For the text-containing cell, return its midpoint in [X, Y] coordinate format. 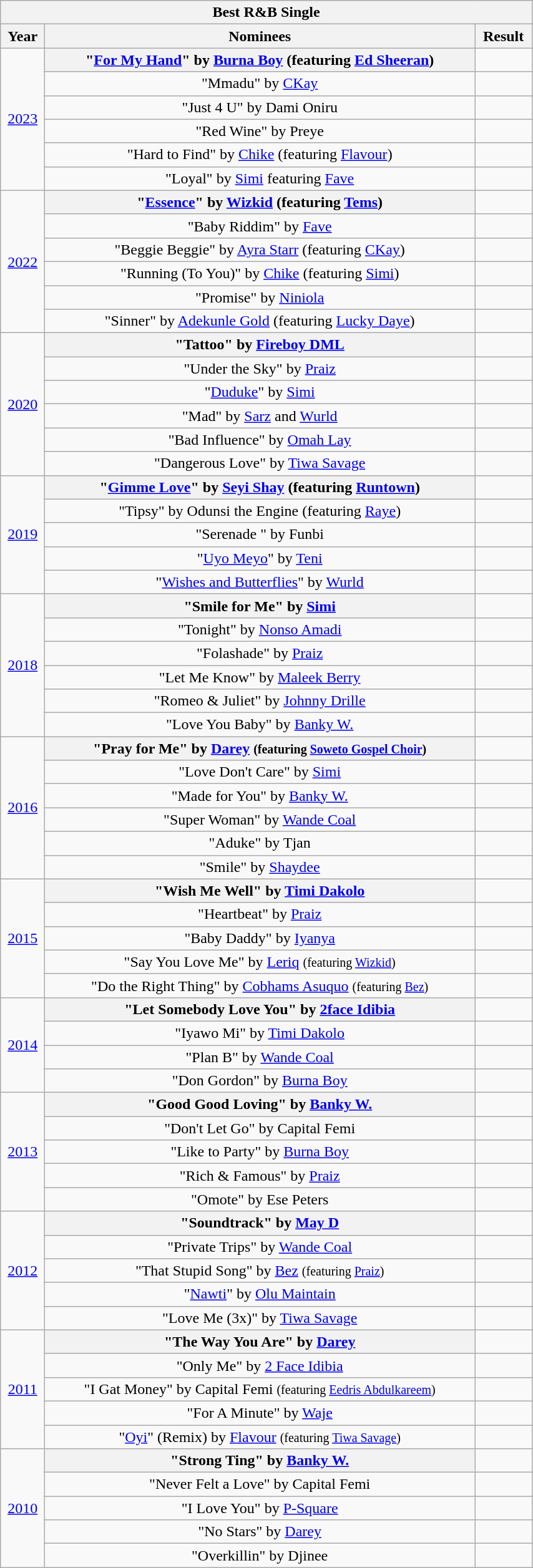
"Duduke" by Simi [260, 392]
"Serenade " by Funbi [260, 535]
"Wishes and Butterflies" by Wurld [260, 582]
2015 [22, 938]
"Overkillin" by Djinee [260, 1556]
2010 [22, 1508]
"Strong Ting" by Banky W. [260, 1461]
"For My Hand" by Burna Boy (featuring Ed Sheeran) [260, 60]
"Super Woman" by Wande Coal [260, 820]
"I Love You" by P-Square [260, 1508]
2022 [22, 261]
2020 [22, 404]
"Smile for Me" by Simi [260, 606]
"For A Minute" by Waje [260, 1413]
Best R&B Single [266, 12]
"Omote" by Ese Peters [260, 1199]
"That Stupid Song" by Bez (featuring Praiz) [260, 1270]
"Tattoo" by Fireboy DML [260, 345]
"Wish Me Well" by Timi Dakolo [260, 891]
"Dangerous Love" by Tiwa Savage [260, 463]
"Say You Love Me" by Leriq (featuring Wizkid) [260, 962]
"Only Me" by 2 Face Idibia [260, 1365]
"Heartbeat" by Praiz [260, 914]
"Oyi" (Remix) by Flavour (featuring Tiwa Savage) [260, 1436]
"Made for You" by Banky W. [260, 796]
"Just 4 U" by Dami Oniru [260, 107]
2018 [22, 665]
"Red Wine" by Preye [260, 131]
"Baby Daddy" by Iyanya [260, 938]
"No Stars" by Darey [260, 1532]
"Private Trips" by Wande Coal [260, 1247]
2014 [22, 1045]
2013 [22, 1152]
"Beggie Beggie" by Ayra Starr (featuring CKay) [260, 249]
2023 [22, 119]
"Romeo & Juliet" by Johnny Drille [260, 701]
"Promise" by Niniola [260, 298]
2016 [22, 808]
"Pray for Me" by Darey (featuring Soweto Gospel Choir) [260, 748]
"Sinner" by Adekunle Gold (featuring Lucky Daye) [260, 321]
"Do the Right Thing" by Cobhams Asuquo (featuring Bez) [260, 985]
"Smile" by Shaydee [260, 867]
2011 [22, 1389]
"Love Don't Care" by Simi [260, 772]
"Let Somebody Love You" by 2face Idibia [260, 1009]
"Essence" by Wizkid (featuring Tems) [260, 202]
"Aduke" by Tjan [260, 843]
"Iyawo Mi" by Timi Dakolo [260, 1033]
"Let Me Know" by Maleek Berry [260, 677]
2012 [22, 1270]
Result [504, 36]
"Like to Party" by Burna Boy [260, 1152]
"Don Gordon" by Burna Boy [260, 1081]
"Bad Influence" by Omah Lay [260, 440]
"Never Felt a Love" by Capital Femi [260, 1484]
"Baby Riddim" by Fave [260, 226]
"Don't Let Go" by Capital Femi [260, 1128]
"Mad" by Sarz and Wurld [260, 416]
"Mmadu" by CKay [260, 84]
"Under the Sky" by Praiz [260, 369]
Year [22, 36]
"Nawti" by Olu Maintain [260, 1294]
"Good Good Loving" by Banky W. [260, 1105]
2019 [22, 535]
"Love Me (3x)" by Tiwa Savage [260, 1318]
"Folashade" by Praiz [260, 653]
"Love You Baby" by Banky W. [260, 725]
"Plan B" by Wande Coal [260, 1057]
"Gimme Love" by Seyi Shay (featuring Runtown) [260, 487]
"The Way You Are" by Darey [260, 1342]
"Loyal" by Simi featuring Fave [260, 178]
"Hard to Find" by Chike (featuring Flavour) [260, 155]
"Running (To You)" by Chike (featuring Simi) [260, 273]
"Soundtrack" by May D [260, 1223]
"Tipsy" by Odunsi the Engine (featuring Raye) [260, 511]
"Rich & Famous" by Praiz [260, 1176]
"Uyo Meyo" by Teni [260, 558]
Nominees [260, 36]
"I Gat Money" by Capital Femi (featuring Eedris Abdulkareem) [260, 1389]
"Tonight" by Nonso Amadi [260, 629]
